For the text-containing cell, return its midpoint in [x, y] coordinate format. 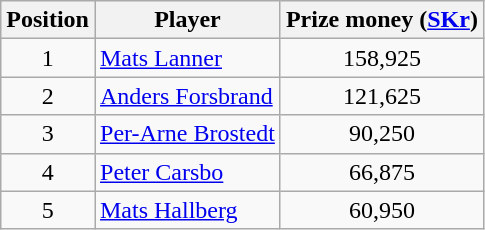
158,925 [382, 58]
5 [48, 210]
66,875 [382, 172]
Mats Hallberg [187, 210]
90,250 [382, 134]
Per-Arne Brostedt [187, 134]
3 [48, 134]
Position [48, 20]
Prize money (SKr) [382, 20]
Anders Forsbrand [187, 96]
4 [48, 172]
Peter Carsbo [187, 172]
Player [187, 20]
60,950 [382, 210]
2 [48, 96]
1 [48, 58]
Mats Lanner [187, 58]
121,625 [382, 96]
